Return [X, Y] of the center of cell containing provided text 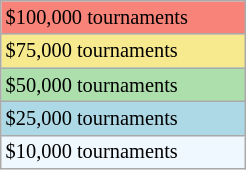
$10,000 tournaments [124, 152]
$25,000 tournaments [124, 118]
$50,000 tournaments [124, 85]
$100,000 tournaments [124, 17]
$75,000 tournaments [124, 51]
